Identify which cell holds the provided text, then report its (X, Y) central coordinate. 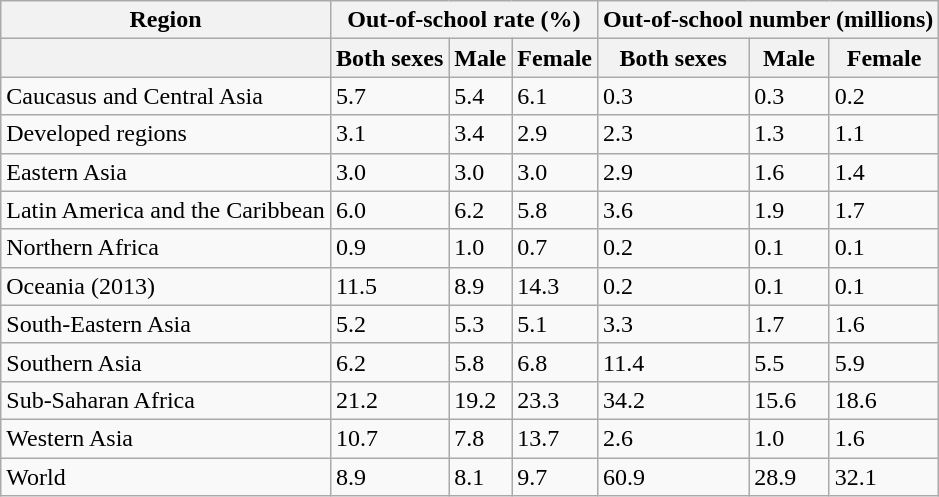
6.0 (389, 210)
10.7 (389, 438)
Oceania (2013) (166, 286)
14.3 (555, 286)
5.2 (389, 324)
South-Eastern Asia (166, 324)
32.1 (884, 477)
5.7 (389, 96)
5.5 (790, 362)
Sub-Saharan Africa (166, 400)
15.6 (790, 400)
Latin America and the Caribbean (166, 210)
Region (166, 20)
Northern Africa (166, 248)
Western Asia (166, 438)
1.9 (790, 210)
7.8 (480, 438)
Southern Asia (166, 362)
Eastern Asia (166, 172)
1.1 (884, 134)
60.9 (672, 477)
3.4 (480, 134)
1.4 (884, 172)
18.6 (884, 400)
5.4 (480, 96)
8.1 (480, 477)
6.1 (555, 96)
Caucasus and Central Asia (166, 96)
Out-of-school rate (%) (464, 20)
2.6 (672, 438)
21.2 (389, 400)
3.3 (672, 324)
11.5 (389, 286)
Out-of-school number (millions) (768, 20)
23.3 (555, 400)
5.1 (555, 324)
6.8 (555, 362)
28.9 (790, 477)
9.7 (555, 477)
0.9 (389, 248)
5.9 (884, 362)
0.7 (555, 248)
34.2 (672, 400)
19.2 (480, 400)
2.3 (672, 134)
13.7 (555, 438)
3.1 (389, 134)
World (166, 477)
3.6 (672, 210)
5.3 (480, 324)
Developed regions (166, 134)
11.4 (672, 362)
1.3 (790, 134)
